Scan for the cell matching the given text and deliver its (X, Y) coordinate at center. 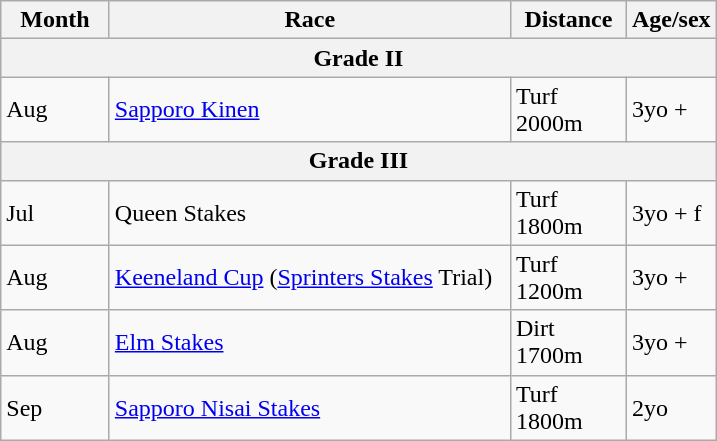
Jul (56, 212)
Queen Stakes (310, 212)
Grade II (358, 58)
Race (310, 20)
Sep (56, 408)
Sapporo Nisai Stakes (310, 408)
Distance (568, 20)
Elm Stakes (310, 342)
Turf 1200m (568, 278)
Keeneland Cup (Sprinters Stakes Trial) (310, 278)
Grade III (358, 161)
Turf 2000m (568, 110)
2yo (671, 408)
Age/sex (671, 20)
Dirt 1700m (568, 342)
Month (56, 20)
Sapporo Kinen (310, 110)
3yo + f (671, 212)
